Output the (X, Y) coordinate of the center of the cell containing the given text.  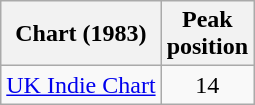
UK Indie Chart (81, 85)
Peakposition (207, 34)
Chart (1983) (81, 34)
14 (207, 85)
